From the cell containing the given text, extract its center point as (x, y) coordinate. 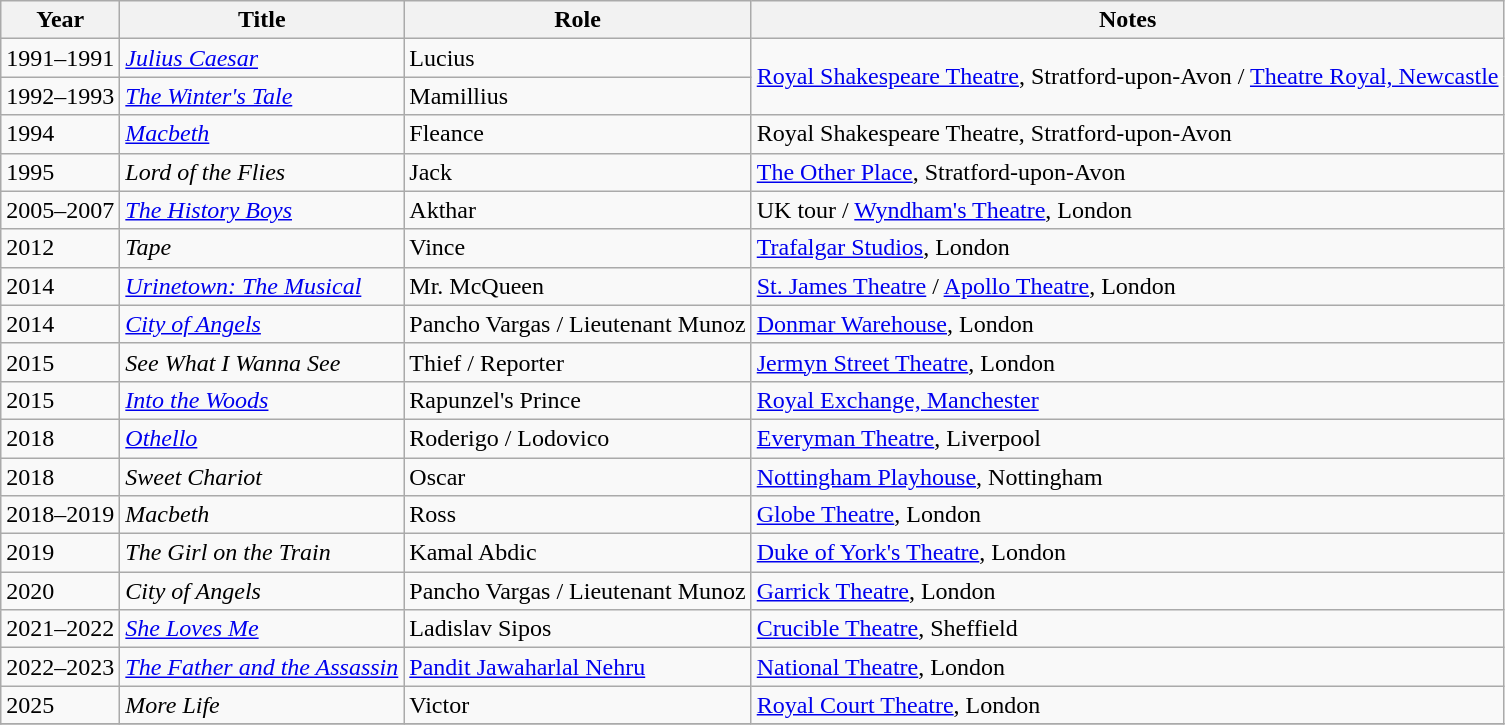
2025 (60, 705)
2012 (60, 248)
1994 (60, 134)
2021–2022 (60, 629)
The Winter's Tale (262, 96)
Royal Exchange, Manchester (1128, 400)
Jermyn Street Theatre, London (1128, 362)
Into the Woods (262, 400)
Akthar (578, 210)
Crucible Theatre, Sheffield (1128, 629)
More Life (262, 705)
Vince (578, 248)
The Girl on the Train (262, 553)
Kamal Abdic (578, 553)
National Theatre, London (1128, 667)
The History Boys (262, 210)
Jack (578, 172)
Rapunzel's Prince (578, 400)
1991–1991 (60, 58)
1995 (60, 172)
Royal Shakespeare Theatre, Stratford-upon-Avon / Theatre Royal, Newcastle (1128, 77)
St. James Theatre / Apollo Theatre, London (1128, 286)
Year (60, 20)
Trafalgar Studios, London (1128, 248)
Victor (578, 705)
Globe Theatre, London (1128, 515)
Mr. McQueen (578, 286)
Duke of York's Theatre, London (1128, 553)
See What I Wanna See (262, 362)
2018–2019 (60, 515)
Notes (1128, 20)
She Loves Me (262, 629)
Garrick Theatre, London (1128, 591)
Thief / Reporter (578, 362)
Othello (262, 438)
Urinetown: The Musical (262, 286)
UK tour / Wyndham's Theatre, London (1128, 210)
2019 (60, 553)
Lucius (578, 58)
Role (578, 20)
2022–2023 (60, 667)
Oscar (578, 477)
Donmar Warehouse, London (1128, 324)
Nottingham Playhouse, Nottingham (1128, 477)
Ladislav Sipos (578, 629)
Tape (262, 248)
Mamillius (578, 96)
1992–1993 (60, 96)
Everyman Theatre, Liverpool (1128, 438)
Roderigo / Lodovico (578, 438)
Julius Caesar (262, 58)
Royal Shakespeare Theatre, Stratford-upon-Avon (1128, 134)
2020 (60, 591)
The Father and the Assassin (262, 667)
Ross (578, 515)
Sweet Chariot (262, 477)
Fleance (578, 134)
Pandit Jawaharlal Nehru (578, 667)
Lord of the Flies (262, 172)
Royal Court Theatre, London (1128, 705)
Title (262, 20)
2005–2007 (60, 210)
The Other Place, Stratford-upon-Avon (1128, 172)
